For the text-containing cell, return its midpoint in (x, y) coordinate format. 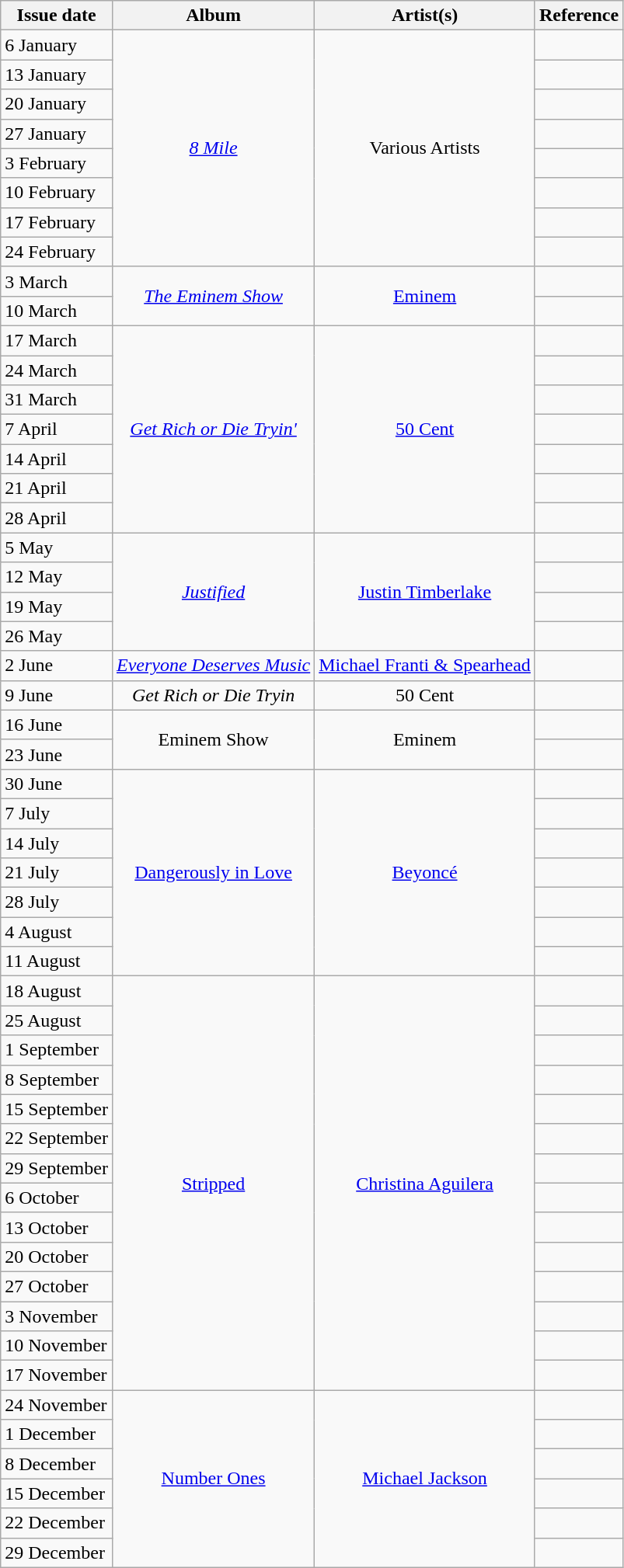
21 July (57, 873)
8 December (57, 1464)
Christina Aguilera (425, 1184)
24 November (57, 1405)
Justin Timberlake (425, 592)
5 May (57, 548)
17 November (57, 1375)
Michael Franti & Spearhead (425, 666)
28 July (57, 902)
7 April (57, 429)
Eminem Show (213, 739)
28 April (57, 518)
Artist(s) (425, 16)
Issue date (57, 16)
Reference (578, 16)
20 October (57, 1257)
24 March (57, 370)
20 January (57, 104)
10 November (57, 1346)
26 May (57, 636)
9 June (57, 695)
Get Rich or Die Tryin (213, 695)
15 December (57, 1493)
15 September (57, 1109)
14 July (57, 843)
29 September (57, 1168)
Beyoncé (425, 872)
3 November (57, 1316)
1 December (57, 1434)
17 March (57, 340)
Number Ones (213, 1479)
4 August (57, 932)
19 May (57, 607)
Everyone Deserves Music (213, 666)
Stripped (213, 1184)
Michael Jackson (425, 1479)
3 February (57, 163)
Album (213, 16)
10 February (57, 193)
Dangerously in Love (213, 872)
7 July (57, 813)
27 January (57, 134)
27 October (57, 1286)
22 September (57, 1139)
10 March (57, 311)
23 June (57, 754)
Various Artists (425, 148)
The Eminem Show (213, 296)
8 September (57, 1080)
16 June (57, 725)
Justified (213, 592)
14 April (57, 459)
18 August (57, 991)
30 June (57, 784)
31 March (57, 400)
6 October (57, 1198)
1 September (57, 1050)
8 Mile (213, 148)
24 February (57, 252)
13 October (57, 1227)
2 June (57, 666)
11 August (57, 961)
21 April (57, 488)
6 January (57, 45)
29 December (57, 1552)
17 February (57, 222)
22 December (57, 1523)
Get Rich or Die Tryin' (213, 429)
25 August (57, 1020)
3 March (57, 281)
12 May (57, 577)
13 January (57, 75)
